From the cell containing the given text, extract its center point as (x, y) coordinate. 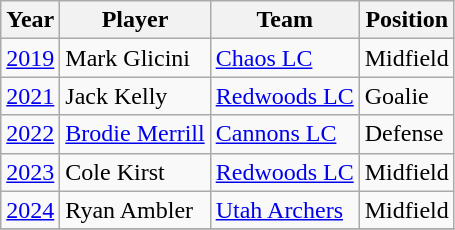
Jack Kelly (135, 96)
Cole Kirst (135, 172)
Team (284, 20)
Chaos LC (284, 58)
Mark Glicini (135, 58)
2024 (30, 210)
2023 (30, 172)
2021 (30, 96)
Defense (406, 134)
Brodie Merrill (135, 134)
Utah Archers (284, 210)
Ryan Ambler (135, 210)
2022 (30, 134)
Player (135, 20)
Cannons LC (284, 134)
2019 (30, 58)
Goalie (406, 96)
Year (30, 20)
Position (406, 20)
